Determine the [x, y] coordinate at the center of the cell enclosing the given text.  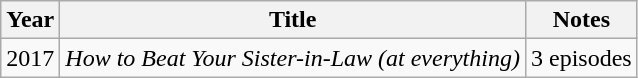
Notes [581, 20]
2017 [30, 58]
3 episodes [581, 58]
Title [293, 20]
How to Beat Your Sister-in-Law (at everything) [293, 58]
Year [30, 20]
